Detect which cell encompasses the target text, then output its [x, y] center coordinate. 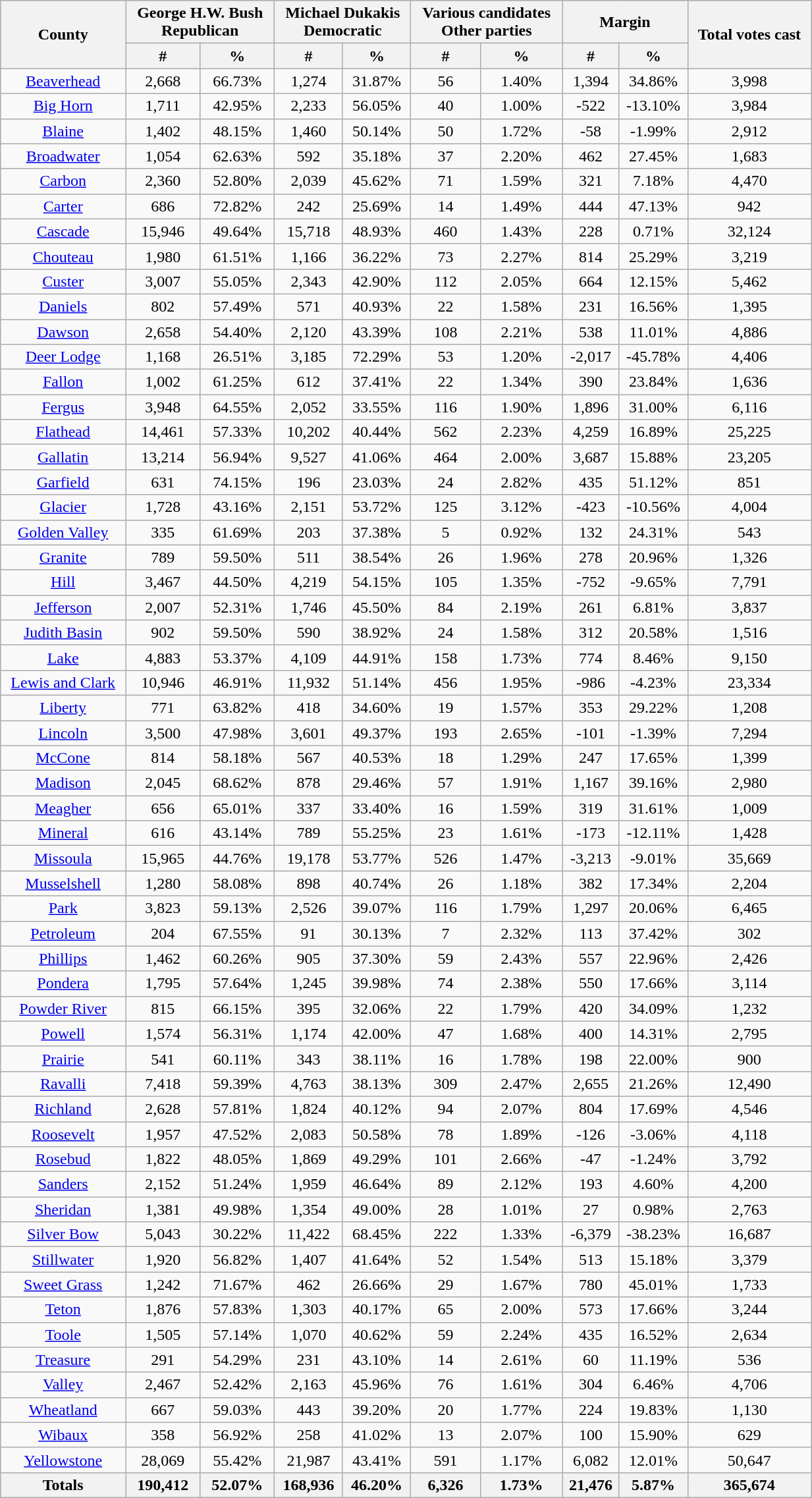
2,655 [591, 1084]
7,294 [749, 733]
2,795 [749, 1034]
612 [309, 382]
Phillips [63, 958]
45.01% [653, 1285]
44.76% [237, 858]
15.88% [653, 457]
20.96% [653, 557]
3,185 [309, 357]
-6,379 [591, 1234]
49.98% [237, 1209]
37 [445, 156]
224 [591, 1410]
Wibaux [63, 1435]
57.33% [237, 432]
780 [591, 1285]
62.63% [237, 156]
1.29% [522, 758]
58.08% [237, 883]
7,418 [163, 1084]
204 [163, 933]
400 [591, 1034]
1.91% [522, 783]
-13.10% [653, 106]
94 [445, 1109]
1,054 [163, 156]
4,118 [749, 1134]
29.46% [377, 783]
1,824 [309, 1109]
1.18% [522, 883]
337 [309, 808]
40.12% [377, 1109]
15,965 [163, 858]
16,687 [749, 1234]
Golden Valley [63, 532]
12.15% [653, 281]
2.43% [522, 958]
53.77% [377, 858]
-58 [591, 131]
22.96% [653, 958]
550 [591, 984]
3,379 [749, 1260]
38.11% [377, 1059]
61.69% [237, 532]
46.64% [377, 1184]
Wheatland [63, 1410]
52.31% [237, 607]
2,083 [309, 1134]
52.07% [237, 1485]
57.81% [237, 1109]
45.50% [377, 607]
1,876 [163, 1310]
1,326 [749, 557]
20.58% [653, 632]
1,399 [749, 758]
3,837 [749, 607]
16.89% [653, 432]
42.90% [377, 281]
541 [163, 1059]
3,219 [749, 256]
4,763 [309, 1084]
1,167 [591, 783]
68.62% [237, 783]
55.05% [237, 281]
3,984 [749, 106]
28 [445, 1209]
Toole [63, 1335]
45.62% [377, 181]
84 [445, 607]
261 [591, 607]
Prairie [63, 1059]
242 [309, 206]
89 [445, 1184]
40.74% [377, 883]
Blaine [63, 131]
61.51% [237, 256]
1,394 [591, 81]
592 [309, 156]
52.80% [237, 181]
Valley [63, 1385]
5,043 [163, 1234]
26.51% [237, 357]
57.49% [237, 306]
1,402 [163, 131]
168,936 [309, 1485]
3,500 [163, 733]
47.13% [653, 206]
19.83% [653, 1410]
543 [749, 532]
5,462 [749, 281]
59.03% [237, 1410]
12,490 [749, 1084]
54.40% [237, 331]
53.72% [377, 507]
51.14% [377, 682]
631 [163, 482]
2.21% [522, 331]
771 [163, 707]
1.54% [522, 1260]
Granite [63, 557]
Treasure [63, 1360]
358 [163, 1435]
4,406 [749, 357]
2,467 [163, 1385]
66.73% [237, 81]
1,516 [749, 632]
Mineral [63, 833]
56 [445, 81]
196 [309, 482]
2.27% [522, 256]
13,214 [163, 457]
57.14% [237, 1335]
42.95% [237, 106]
Daniels [63, 306]
-4.23% [653, 682]
-752 [591, 582]
Hill [63, 582]
46.20% [377, 1485]
34.09% [653, 1009]
39.07% [377, 908]
573 [591, 1310]
3,601 [309, 733]
6.81% [653, 607]
247 [591, 758]
47 [445, 1034]
1,303 [309, 1310]
15,718 [309, 231]
38.54% [377, 557]
37.30% [377, 958]
36.22% [377, 256]
2,658 [163, 331]
629 [749, 1435]
5.87% [653, 1485]
29 [445, 1285]
-1.24% [653, 1159]
1.00% [522, 106]
50 [445, 131]
65 [445, 1310]
Powell [63, 1034]
0.98% [653, 1209]
41.02% [377, 1435]
100 [591, 1435]
40.62% [377, 1335]
132 [591, 532]
900 [749, 1059]
1,130 [749, 1410]
1,428 [749, 833]
571 [309, 306]
38.92% [377, 632]
6,116 [749, 407]
19,178 [309, 858]
-9.65% [653, 582]
30.22% [237, 1234]
2.65% [522, 733]
78 [445, 1134]
1.01% [522, 1209]
38.13% [377, 1084]
4,546 [749, 1109]
2,628 [163, 1109]
40.17% [377, 1310]
4,004 [749, 507]
Powder River [63, 1009]
35,669 [749, 858]
28,069 [163, 1460]
31.00% [653, 407]
562 [445, 432]
1,957 [163, 1134]
11,422 [309, 1234]
1.72% [522, 131]
1,460 [309, 131]
21,476 [591, 1485]
76 [445, 1385]
59.39% [237, 1084]
101 [445, 1159]
590 [309, 632]
56.05% [377, 106]
567 [309, 758]
Beaverhead [63, 81]
851 [749, 482]
6,465 [749, 908]
4,200 [749, 1184]
11,932 [309, 682]
-9.01% [653, 858]
25.69% [377, 206]
37.42% [653, 933]
1.95% [522, 682]
44.91% [377, 657]
52 [445, 1260]
-45.78% [653, 357]
16.52% [653, 1335]
10,202 [309, 432]
32,124 [749, 231]
49.64% [237, 231]
Silver Bow [63, 1234]
Carbon [63, 181]
48.05% [237, 1159]
343 [309, 1059]
55.25% [377, 833]
Lewis and Clark [63, 682]
3,687 [591, 457]
1,462 [163, 958]
1.68% [522, 1034]
2.82% [522, 482]
57 [445, 783]
16.56% [653, 306]
Pondera [63, 984]
-126 [591, 1134]
23.03% [377, 482]
42.00% [377, 1034]
1.77% [522, 1410]
1,746 [309, 607]
Yellowstone [63, 1460]
228 [591, 231]
34.86% [653, 81]
3,998 [749, 81]
56.82% [237, 1260]
1,168 [163, 357]
47.98% [237, 733]
47.52% [237, 1134]
Cascade [63, 231]
353 [591, 707]
1.35% [522, 582]
33.40% [377, 808]
11.01% [653, 331]
1.17% [522, 1460]
2.61% [522, 1360]
39.98% [377, 984]
14,461 [163, 432]
-3,213 [591, 858]
51.24% [237, 1184]
3,948 [163, 407]
2.12% [522, 1184]
59.13% [237, 908]
815 [163, 1009]
7,791 [749, 582]
County [63, 34]
15,946 [163, 231]
198 [591, 1059]
8.46% [653, 657]
664 [591, 281]
2,912 [749, 131]
35.18% [377, 156]
Flathead [63, 432]
2,668 [163, 81]
1,166 [309, 256]
65.01% [237, 808]
2,980 [749, 783]
53 [445, 357]
34.60% [377, 707]
-47 [591, 1159]
George H.W. BushRepublican [200, 22]
15.90% [653, 1435]
2,052 [309, 407]
464 [445, 457]
3,114 [749, 984]
-2,017 [591, 357]
22.00% [653, 1059]
40 [445, 106]
Various candidatesOther parties [487, 22]
1.57% [522, 707]
902 [163, 632]
Judith Basin [63, 632]
-3.06% [653, 1134]
21,987 [309, 1460]
1,636 [749, 382]
312 [591, 632]
Liberty [63, 707]
60.26% [237, 958]
2,204 [749, 883]
2,163 [309, 1385]
2,426 [749, 958]
1,920 [163, 1260]
48.15% [237, 131]
3,467 [163, 582]
365,674 [749, 1485]
72.82% [237, 206]
1,274 [309, 81]
9,150 [749, 657]
71.67% [237, 1285]
-1.99% [653, 131]
878 [309, 783]
1,354 [309, 1209]
57.64% [237, 984]
Meagher [63, 808]
Fergus [63, 407]
50.14% [377, 131]
591 [445, 1460]
1,242 [163, 1285]
50,647 [749, 1460]
Carter [63, 206]
Jefferson [63, 607]
91 [309, 933]
319 [591, 808]
667 [163, 1410]
41.64% [377, 1260]
61.25% [237, 382]
Big Horn [63, 106]
52.42% [237, 1385]
190,412 [163, 1485]
43.41% [377, 1460]
1,232 [749, 1009]
1.20% [522, 357]
-10.56% [653, 507]
3,823 [163, 908]
1.89% [522, 1134]
802 [163, 306]
Stillwater [63, 1260]
1,381 [163, 1209]
24.31% [653, 532]
4,470 [749, 181]
1.47% [522, 858]
Richland [63, 1109]
15.18% [653, 1260]
Madison [63, 783]
382 [591, 883]
2.05% [522, 281]
304 [591, 1385]
4,259 [591, 432]
942 [749, 206]
18 [445, 758]
40.93% [377, 306]
66.15% [237, 1009]
67.55% [237, 933]
43.14% [237, 833]
Glacier [63, 507]
Sweet Grass [63, 1285]
44.50% [237, 582]
222 [445, 1234]
2,233 [309, 106]
Lincoln [63, 733]
1.40% [522, 81]
1,208 [749, 707]
17.65% [653, 758]
60.11% [237, 1059]
72.29% [377, 357]
Roosevelt [63, 1134]
1,297 [591, 908]
43.39% [377, 331]
1,280 [163, 883]
9,527 [309, 457]
-173 [591, 833]
1,980 [163, 256]
43.16% [237, 507]
0.92% [522, 532]
2.23% [522, 432]
395 [309, 1009]
6,326 [445, 1485]
456 [445, 682]
McCone [63, 758]
1,407 [309, 1260]
158 [445, 657]
804 [591, 1109]
1,728 [163, 507]
Total votes cast [749, 34]
54.29% [237, 1360]
25,225 [749, 432]
2,152 [163, 1184]
Lake [63, 657]
258 [309, 1435]
40.53% [377, 758]
1.43% [522, 231]
Chouteau [63, 256]
2,343 [309, 281]
7 [445, 933]
31.61% [653, 808]
54.15% [377, 582]
26.66% [377, 1285]
Michael DukakisDemocratic [342, 22]
23 [445, 833]
418 [309, 707]
2,045 [163, 783]
43.10% [377, 1360]
Gallatin [63, 457]
27 [591, 1209]
Ravalli [63, 1084]
39.16% [653, 783]
Missoula [63, 858]
1,896 [591, 407]
60 [591, 1360]
309 [445, 1084]
1.78% [522, 1059]
48.93% [377, 231]
50.58% [377, 1134]
2.38% [522, 984]
56.31% [237, 1034]
13 [445, 1435]
321 [591, 181]
686 [163, 206]
17.34% [653, 883]
39.20% [377, 1410]
56.94% [237, 457]
2.19% [522, 607]
29.22% [653, 707]
2.24% [522, 1335]
616 [163, 833]
4,706 [749, 1385]
302 [749, 933]
37.41% [377, 382]
905 [309, 958]
5 [445, 532]
45.96% [377, 1385]
774 [591, 657]
1,174 [309, 1034]
51.12% [653, 482]
1,795 [163, 984]
21.26% [653, 1084]
14.31% [653, 1034]
74.15% [237, 482]
1,822 [163, 1159]
2.47% [522, 1084]
0.71% [653, 231]
1,245 [309, 984]
-423 [591, 507]
10,946 [163, 682]
536 [749, 1360]
1,009 [749, 808]
291 [163, 1360]
23,334 [749, 682]
2,360 [163, 181]
33.55% [377, 407]
Sanders [63, 1184]
444 [591, 206]
27.45% [653, 156]
1.33% [522, 1234]
49.00% [377, 1209]
898 [309, 883]
2,634 [749, 1335]
1,869 [309, 1159]
Deer Lodge [63, 357]
19 [445, 707]
2,039 [309, 181]
30.13% [377, 933]
74 [445, 984]
3,792 [749, 1159]
1,683 [749, 156]
1,574 [163, 1034]
Fallon [63, 382]
1.49% [522, 206]
2,763 [749, 1209]
37.38% [377, 532]
68.45% [377, 1234]
63.82% [237, 707]
Garfield [63, 482]
71 [445, 181]
2.20% [522, 156]
557 [591, 958]
1,711 [163, 106]
49.37% [377, 733]
125 [445, 507]
11.19% [653, 1360]
4,886 [749, 331]
-101 [591, 733]
2.32% [522, 933]
46.91% [237, 682]
443 [309, 1410]
2,120 [309, 331]
3,007 [163, 281]
Petroleum [63, 933]
108 [445, 331]
12.01% [653, 1460]
112 [445, 281]
49.29% [377, 1159]
1,959 [309, 1184]
20 [445, 1410]
Dawson [63, 331]
113 [591, 933]
4,109 [309, 657]
73 [445, 256]
526 [445, 858]
4,883 [163, 657]
538 [591, 331]
32.06% [377, 1009]
53.37% [237, 657]
31.87% [377, 81]
55.42% [237, 1460]
25.29% [653, 256]
57.83% [237, 1310]
56.92% [237, 1435]
1,002 [163, 382]
64.55% [237, 407]
Park [63, 908]
6.46% [653, 1385]
58.18% [237, 758]
Broadwater [63, 156]
1.96% [522, 557]
Musselshell [63, 883]
23,205 [749, 457]
513 [591, 1260]
390 [591, 382]
203 [309, 532]
420 [591, 1009]
4,219 [309, 582]
Sheridan [63, 1209]
41.06% [377, 457]
17.69% [653, 1109]
3,244 [749, 1310]
511 [309, 557]
4.60% [653, 1184]
40.44% [377, 432]
23.84% [653, 382]
3.12% [522, 507]
Totals [63, 1485]
1,733 [749, 1285]
Margin [625, 22]
2.66% [522, 1159]
2,526 [309, 908]
Rosebud [63, 1159]
335 [163, 532]
1,070 [309, 1335]
-522 [591, 106]
105 [445, 582]
-1.39% [653, 733]
-12.11% [653, 833]
1.67% [522, 1285]
Custer [63, 281]
6,082 [591, 1460]
7.18% [653, 181]
1,505 [163, 1335]
460 [445, 231]
20.06% [653, 908]
-38.23% [653, 1234]
-986 [591, 682]
278 [591, 557]
1,395 [749, 306]
Teton [63, 1310]
656 [163, 808]
1.90% [522, 407]
1.34% [522, 382]
2,151 [309, 507]
2,007 [163, 607]
